Locate the cell with the specified text and output its [X, Y] center coordinate. 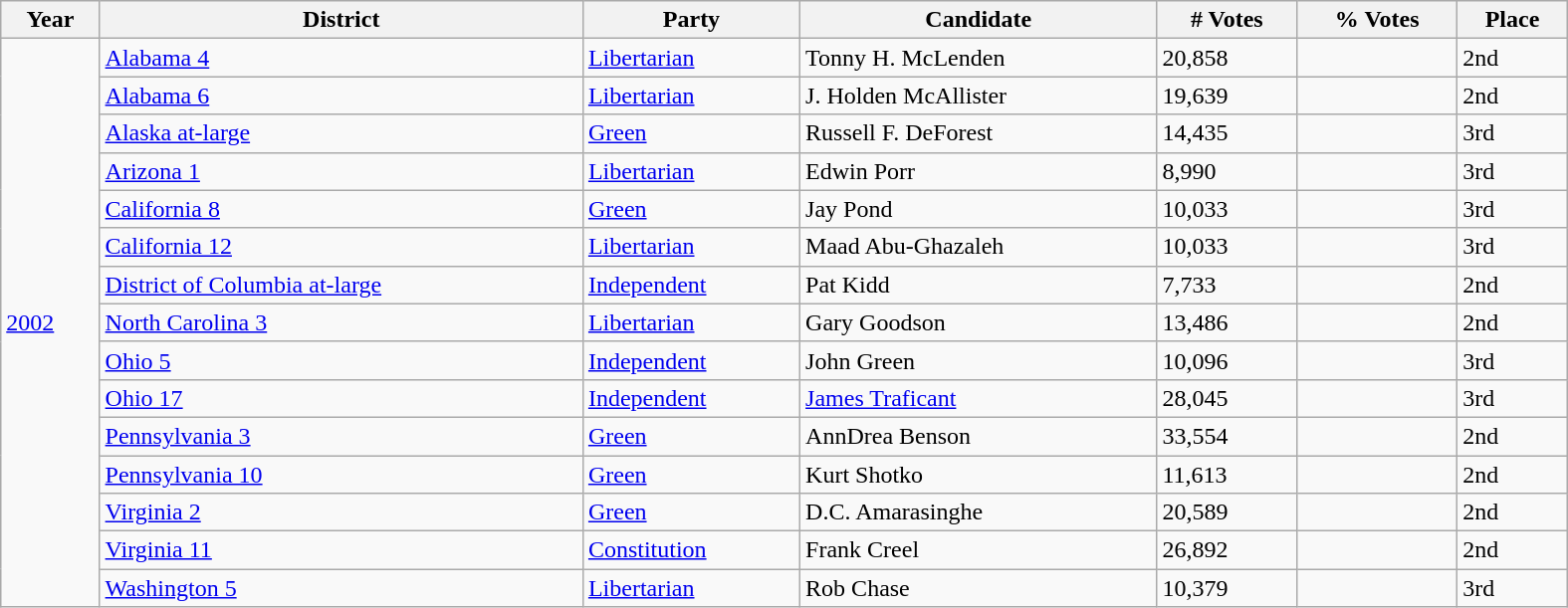
19,639 [1227, 96]
2002 [50, 322]
Ohio 5 [340, 360]
Gary Goodson [979, 322]
Pat Kidd [979, 285]
Alaska at-large [340, 133]
Ohio 17 [340, 398]
13,486 [1227, 322]
D.C. Amarasinghe [979, 512]
John Green [979, 360]
Arizona 1 [340, 171]
North Carolina 3 [340, 322]
James Traficant [979, 398]
Candidate [979, 20]
California 12 [340, 247]
Virginia 11 [340, 550]
% Votes [1378, 20]
Pennsylvania 10 [340, 475]
Tonny H. McLenden [979, 58]
26,892 [1227, 550]
California 8 [340, 209]
14,435 [1227, 133]
Virginia 2 [340, 512]
District [340, 20]
8,990 [1227, 171]
Constitution [691, 550]
Jay Pond [979, 209]
J. Holden McAllister [979, 96]
Kurt Shotko [979, 475]
Year [50, 20]
28,045 [1227, 398]
33,554 [1227, 436]
Alabama 6 [340, 96]
20,858 [1227, 58]
Frank Creel [979, 550]
District of Columbia at-large [340, 285]
Alabama 4 [340, 58]
Edwin Porr [979, 171]
Russell F. DeForest [979, 133]
Place [1513, 20]
20,589 [1227, 512]
Party [691, 20]
Rob Chase [979, 588]
Maad Abu-Ghazaleh [979, 247]
11,613 [1227, 475]
Washington 5 [340, 588]
AnnDrea Benson [979, 436]
# Votes [1227, 20]
10,379 [1227, 588]
10,096 [1227, 360]
Pennsylvania 3 [340, 436]
7,733 [1227, 285]
